Locate the cell with the specified text and output its [x, y] center coordinate. 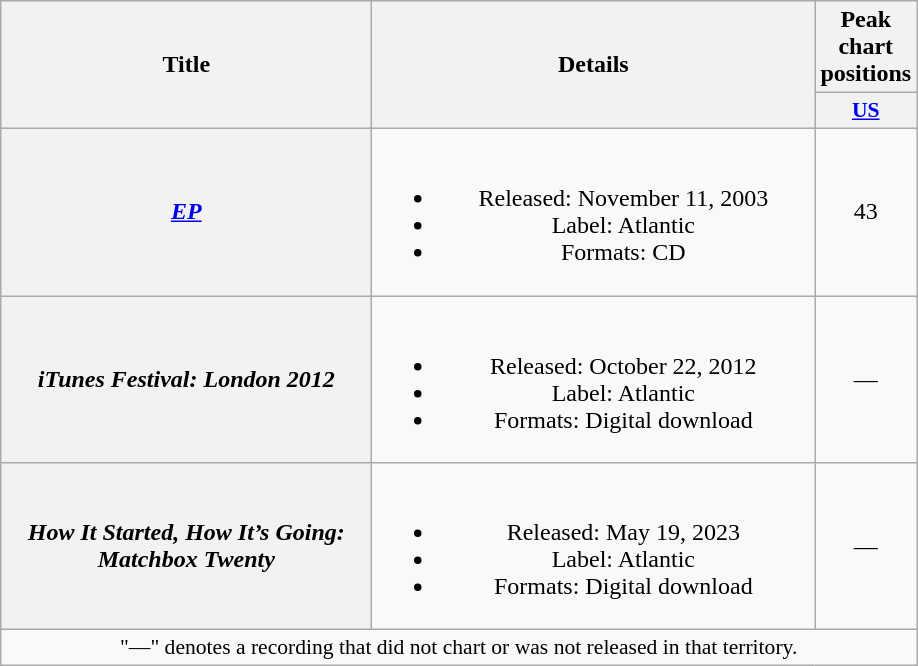
Released: October 22, 2012Label: AtlanticFormats: Digital download [594, 380]
"—" denotes a recording that did not chart or was not released in that territory. [459, 648]
Peak chart positions [866, 47]
Title [186, 65]
Released: May 19, 2023Label: AtlanticFormats: Digital download [594, 546]
iTunes Festival: London 2012 [186, 380]
Details [594, 65]
Released: November 11, 2003Label: AtlanticFormats: CD [594, 212]
43 [866, 212]
US [866, 111]
How It Started, How It’s Going: Matchbox Twenty [186, 546]
EP [186, 212]
